Provide the [X, Y] coordinate of the cell's center where the given text is located.  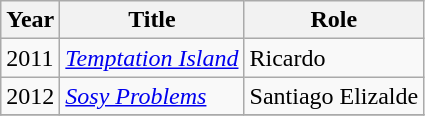
Title [152, 20]
Role [334, 20]
Ricardo [334, 58]
2012 [30, 96]
Sosy Problems [152, 96]
2011 [30, 58]
Year [30, 20]
Santiago Elizalde [334, 96]
Temptation Island [152, 58]
